For the text-containing cell, return its midpoint in (x, y) coordinate format. 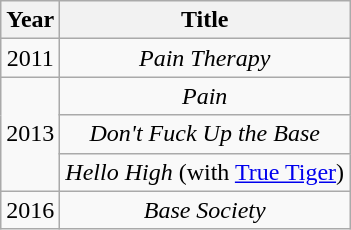
Pain Therapy (205, 58)
Base Society (205, 210)
2011 (30, 58)
2013 (30, 134)
Hello High (with True Tiger) (205, 172)
Pain (205, 96)
Don't Fuck Up the Base (205, 134)
Year (30, 20)
2016 (30, 210)
Title (205, 20)
